Return the [X, Y] coordinate for the center point of the cell that contains the specified text.  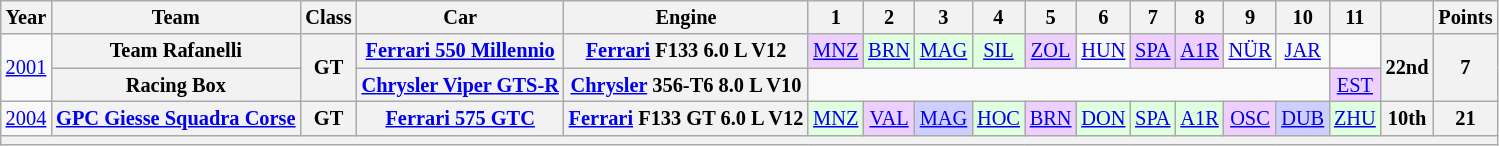
Chrysler Viper GTS-R [460, 85]
4 [998, 17]
DON [1103, 118]
9 [1250, 17]
OSC [1250, 118]
Ferrari 550 Millennio [460, 51]
1 [836, 17]
21 [1465, 118]
HUN [1103, 51]
Team [176, 17]
Ferrari 575 GTC [460, 118]
NÜR [1250, 51]
Racing Box [176, 85]
EST [1355, 85]
ZHU [1355, 118]
10 [1302, 17]
GPC Giesse Squadra Corse [176, 118]
DUB [1302, 118]
Chrysler 356-T6 8.0 L V10 [686, 85]
8 [1199, 17]
2 [889, 17]
2004 [26, 118]
10th [1408, 118]
Ferrari F133 GT 6.0 L V12 [686, 118]
ZOL [1051, 51]
JAR [1302, 51]
Class [328, 17]
6 [1103, 17]
Team Rafanelli [176, 51]
Ferrari F133 6.0 L V12 [686, 51]
VAL [889, 118]
2001 [26, 68]
5 [1051, 17]
22nd [1408, 68]
SIL [998, 51]
3 [944, 17]
Engine [686, 17]
Car [460, 17]
11 [1355, 17]
Year [26, 17]
HOC [998, 118]
Points [1465, 17]
